Extract the [x, y] coordinate from the center of the cell holding the provided text.  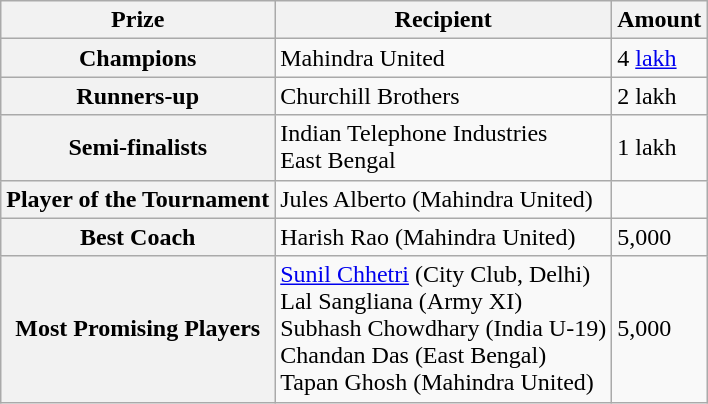
Churchill Brothers [444, 96]
Semi-finalists [138, 148]
Sunil Chhetri (City Club, Delhi)Lal Sangliana (Army XI)Subhash Chowdhary (India U-19)Chandan Das (East Bengal)Tapan Ghosh (Mahindra United) [444, 329]
Most Promising Players [138, 329]
4 lakh [660, 58]
Recipient [444, 20]
Best Coach [138, 237]
Mahindra United [444, 58]
2 lakh [660, 96]
Champions [138, 58]
Runners-up [138, 96]
Jules Alberto (Mahindra United) [444, 199]
Amount [660, 20]
Player of the Tournament [138, 199]
1 lakh [660, 148]
Harish Rao (Mahindra United) [444, 237]
Indian Telephone IndustriesEast Bengal [444, 148]
Prize [138, 20]
